For the text-containing cell, return its midpoint in (x, y) coordinate format. 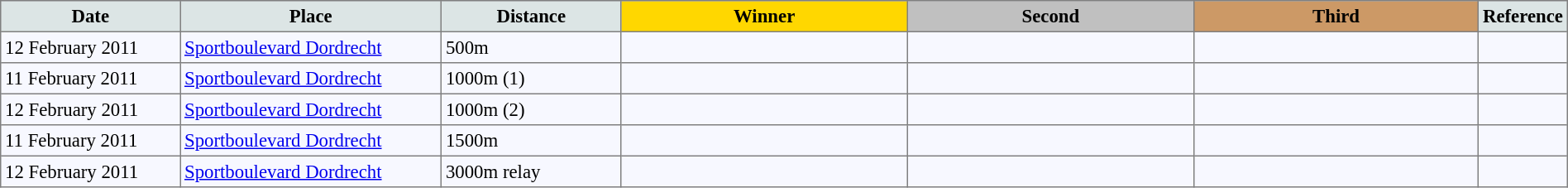
3000m relay (531, 171)
1000m (2) (531, 109)
Reference (1523, 17)
1500m (531, 141)
1000m (1) (531, 79)
Distance (531, 17)
500m (531, 47)
Winner (764, 17)
Date (91, 17)
Third (1336, 17)
Second (1050, 17)
Place (311, 17)
